Output the [x, y] coordinate of the center of the cell containing the given text.  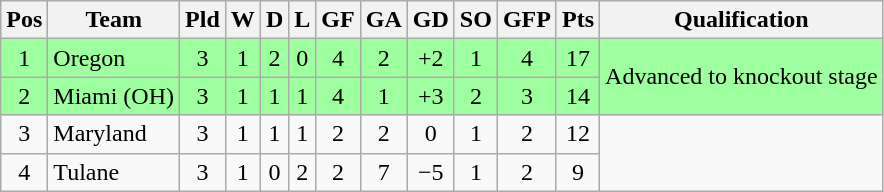
Pos [24, 20]
Advanced to knockout stage [742, 77]
9 [578, 172]
SO [476, 20]
Oregon [114, 58]
14 [578, 96]
Pts [578, 20]
Miami (OH) [114, 96]
−5 [430, 172]
+2 [430, 58]
Pld [203, 20]
GA [384, 20]
Maryland [114, 134]
+3 [430, 96]
17 [578, 58]
Tulane [114, 172]
Team [114, 20]
L [302, 20]
GFP [526, 20]
W [242, 20]
Qualification [742, 20]
GF [338, 20]
GD [430, 20]
12 [578, 134]
7 [384, 172]
D [274, 20]
